Detect which cell encompasses the target text, then output its [x, y] center coordinate. 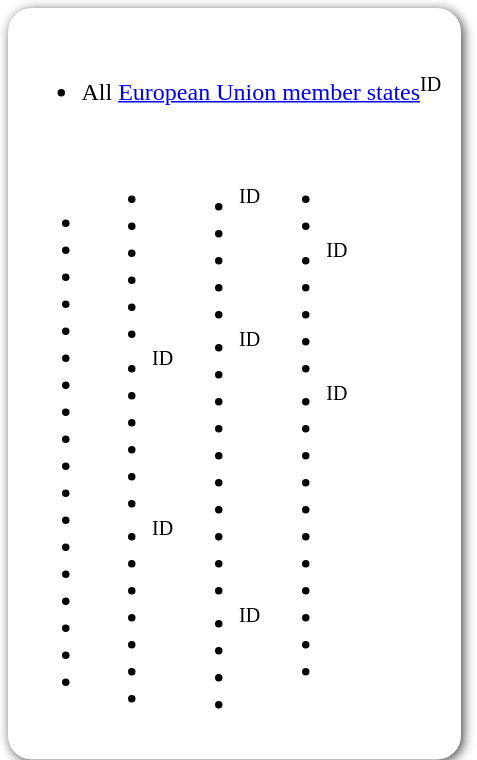
IDIDID [220, 438]
All European Union member statesID IDID IDIDID IDID [232, 384]
